For the text-containing cell, return its midpoint in (X, Y) coordinate format. 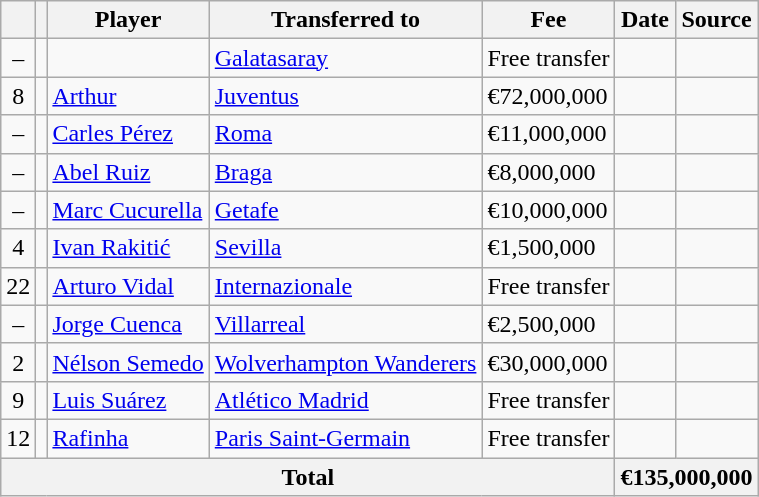
Source (716, 20)
4 (18, 248)
Abel Ruiz (128, 172)
8 (18, 96)
Luis Suárez (128, 400)
Jorge Cuenca (128, 324)
Braga (346, 172)
Total (308, 477)
Fee (548, 20)
€8,000,000 (548, 172)
Wolverhampton Wanderers (346, 362)
9 (18, 400)
22 (18, 286)
Atlético Madrid (346, 400)
Roma (346, 134)
Paris Saint-Germain (346, 438)
12 (18, 438)
Arturo Vidal (128, 286)
Getafe (346, 210)
€135,000,000 (686, 477)
Rafinha (128, 438)
€72,000,000 (548, 96)
Marc Cucurella (128, 210)
Juventus (346, 96)
Internazionale (346, 286)
2 (18, 362)
€11,000,000 (548, 134)
€10,000,000 (548, 210)
Date (645, 20)
€30,000,000 (548, 362)
Sevilla (346, 248)
Galatasaray (346, 58)
Ivan Rakitić (128, 248)
Villarreal (346, 324)
€1,500,000 (548, 248)
Player (128, 20)
Nélson Semedo (128, 362)
Carles Pérez (128, 134)
€2,500,000 (548, 324)
Transferred to (346, 20)
Arthur (128, 96)
